Find where the given text appears and provide that cell's center as (x, y) coordinate. 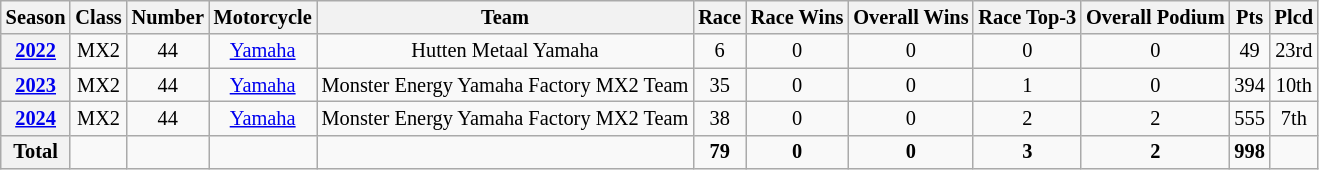
394 (1250, 85)
Plcd (1294, 17)
Hutten Metaal Yamaha (506, 51)
Pts (1250, 17)
Race Top-3 (1027, 17)
Race Wins (797, 17)
Motorcycle (263, 17)
555 (1250, 118)
38 (720, 118)
79 (720, 152)
Season (36, 17)
2024 (36, 118)
2022 (36, 51)
10th (1294, 85)
2023 (36, 85)
3 (1027, 152)
Overall Podium (1155, 17)
Team (506, 17)
49 (1250, 51)
35 (720, 85)
Number (168, 17)
Race (720, 17)
Total (36, 152)
7th (1294, 118)
Class (98, 17)
23rd (1294, 51)
998 (1250, 152)
Overall Wins (910, 17)
1 (1027, 85)
6 (720, 51)
